Pinpoint the cell where the given text exists, returning its (x, y) midpoint coordinate. 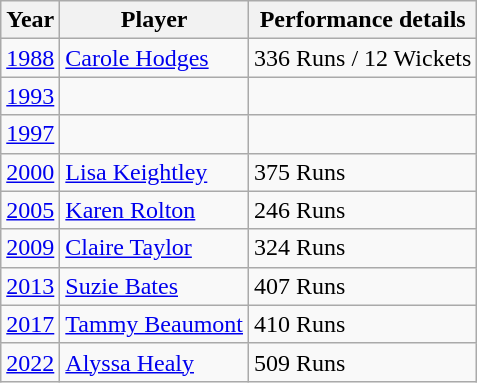
2000 (30, 172)
336 Runs / 12 Wickets (363, 58)
2017 (30, 324)
Carole Hodges (154, 58)
Claire Taylor (154, 248)
Alyssa Healy (154, 362)
1988 (30, 58)
1997 (30, 134)
246 Runs (363, 210)
Tammy Beaumont (154, 324)
1993 (30, 96)
509 Runs (363, 362)
324 Runs (363, 248)
375 Runs (363, 172)
Karen Rolton (154, 210)
2022 (30, 362)
2005 (30, 210)
410 Runs (363, 324)
2013 (30, 286)
Lisa Keightley (154, 172)
Suzie Bates (154, 286)
Player (154, 20)
Performance details (363, 20)
407 Runs (363, 286)
2009 (30, 248)
Year (30, 20)
